Pinpoint the cell where the given text exists, returning its (X, Y) midpoint coordinate. 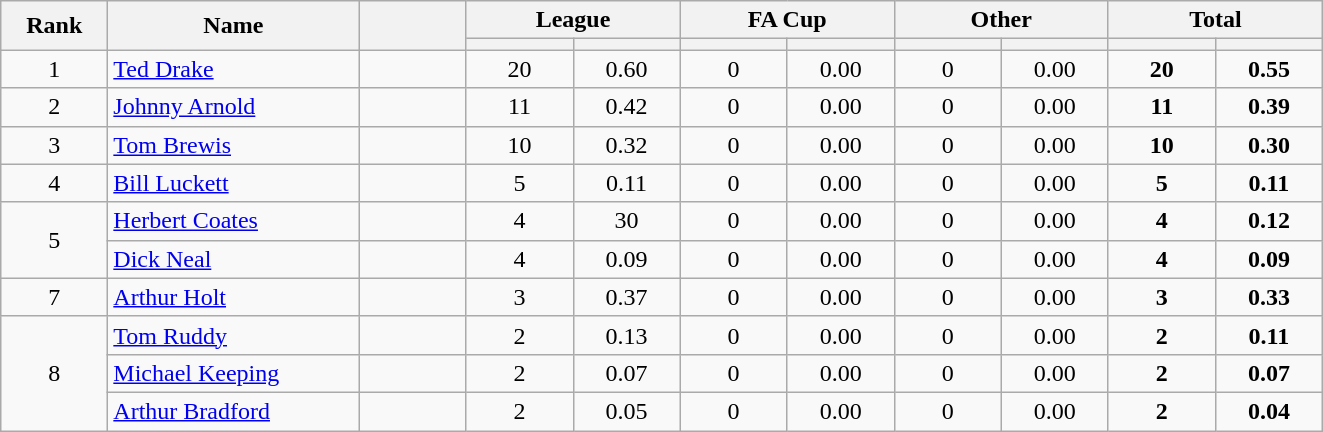
Dick Neal (234, 259)
League (573, 20)
0.32 (626, 145)
0.37 (626, 297)
0.39 (1268, 107)
FA Cup (787, 20)
Total (1215, 20)
Johnny Arnold (234, 107)
Herbert Coates (234, 221)
Michael Keeping (234, 373)
Arthur Holt (234, 297)
0.55 (1268, 69)
0.05 (626, 411)
1 (54, 69)
Tom Brewis (234, 145)
0.13 (626, 335)
Arthur Bradford (234, 411)
8 (54, 373)
Name (234, 26)
30 (626, 221)
Bill Luckett (234, 183)
0.60 (626, 69)
0.42 (626, 107)
Other (1001, 20)
0.12 (1268, 221)
Tom Ruddy (234, 335)
Rank (54, 26)
0.04 (1268, 411)
0.33 (1268, 297)
0.30 (1268, 145)
7 (54, 297)
Ted Drake (234, 69)
